Identify which cell holds the provided text, then report its [X, Y] central coordinate. 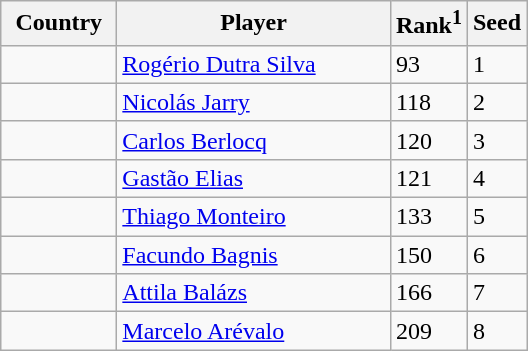
Attila Balázs [254, 293]
Seed [496, 24]
166 [428, 293]
1 [496, 64]
Carlos Berlocq [254, 140]
209 [428, 331]
Country [59, 24]
133 [428, 217]
5 [496, 217]
150 [428, 255]
Gastão Elias [254, 178]
2 [496, 102]
Thiago Monteiro [254, 217]
Rogério Dutra Silva [254, 64]
7 [496, 293]
3 [496, 140]
8 [496, 331]
93 [428, 64]
6 [496, 255]
120 [428, 140]
Rank1 [428, 24]
Player [254, 24]
4 [496, 178]
Facundo Bagnis [254, 255]
121 [428, 178]
Marcelo Arévalo [254, 331]
Nicolás Jarry [254, 102]
118 [428, 102]
